Provide the [X, Y] coordinate of the cell's center where the given text is located.  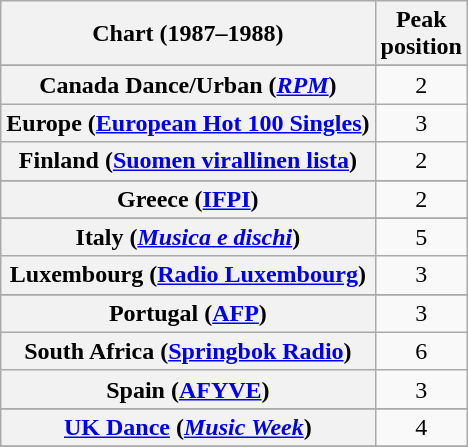
Greece (IFPI) [188, 199]
Chart (1987–1988) [188, 34]
6 [421, 351]
Canada Dance/Urban (RPM) [188, 85]
UK Dance (Music Week) [188, 427]
Peakposition [421, 34]
Europe (European Hot 100 Singles) [188, 123]
Finland (Suomen virallinen lista) [188, 161]
4 [421, 427]
South Africa (Springbok Radio) [188, 351]
Luxembourg (Radio Luxembourg) [188, 275]
Italy (Musica e dischi) [188, 237]
Portugal (AFP) [188, 313]
Spain (AFYVE) [188, 389]
5 [421, 237]
